Search for the cell housing the specified text and yield its [X, Y] center coordinate. 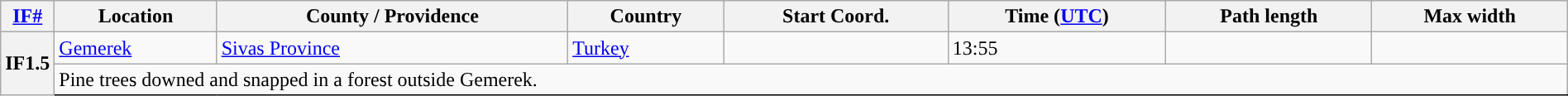
Time (UTC) [1057, 17]
Sivas Province [392, 48]
IF1.5 [28, 64]
Gemerek [136, 48]
Location [136, 17]
13:55 [1057, 48]
IF# [28, 17]
Start Coord. [835, 17]
County / Providence [392, 17]
Path length [1269, 17]
Country [647, 17]
Max width [1470, 17]
Pine trees downed and snapped in a forest outside Gemerek. [810, 79]
Turkey [647, 48]
